Output the [x, y] coordinate of the center of the cell containing the given text.  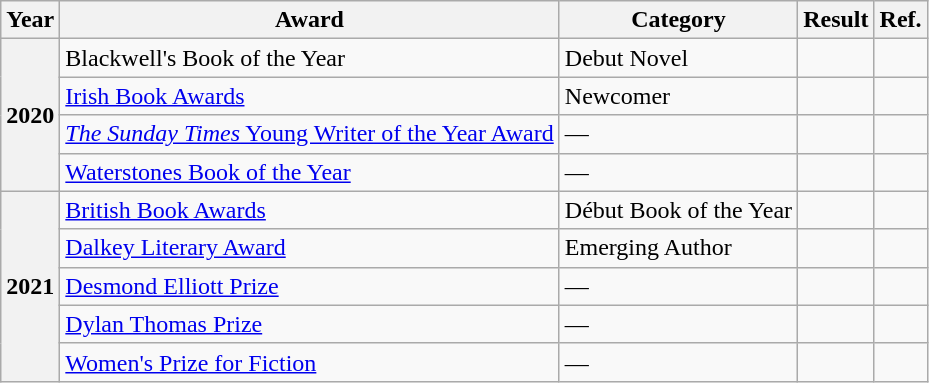
Début Book of the Year [678, 210]
2020 [30, 115]
Emerging Author [678, 248]
The Sunday Times Young Writer of the Year Award [310, 134]
Debut Novel [678, 58]
Blackwell's Book of the Year [310, 58]
Women's Prize for Fiction [310, 362]
2021 [30, 286]
Dylan Thomas Prize [310, 324]
Year [30, 20]
Result [836, 20]
Dalkey Literary Award [310, 248]
Newcomer [678, 96]
Desmond Elliott Prize [310, 286]
Ref. [900, 20]
Irish Book Awards [310, 96]
Waterstones Book of the Year [310, 172]
Award [310, 20]
Category [678, 20]
British Book Awards [310, 210]
